Provide the [x, y] coordinate of the cell's center where the given text is located.  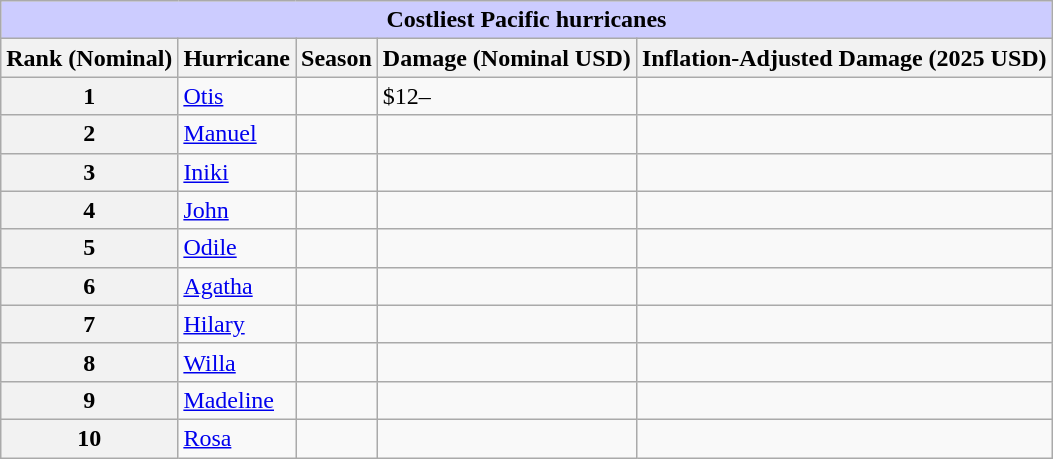
9 [90, 400]
5 [90, 248]
2 [90, 134]
6 [90, 286]
Damage (Nominal USD) [506, 58]
Manuel [237, 134]
John [237, 210]
Season [337, 58]
10 [90, 438]
Agatha [237, 286]
4 [90, 210]
Rosa [237, 438]
Costliest Pacific hurricanes [526, 20]
Willa [237, 362]
$12– [506, 96]
3 [90, 172]
8 [90, 362]
Iniki [237, 172]
Otis [237, 96]
7 [90, 324]
Odile [237, 248]
Inflation-Adjusted Damage (2025 USD) [844, 58]
Rank (Nominal) [90, 58]
Hurricane [237, 58]
Hilary [237, 324]
Madeline [237, 400]
1 [90, 96]
